Return [x, y] of the center of cell containing provided text 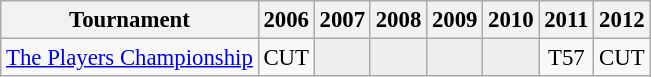
Tournament [130, 20]
2006 [286, 20]
2011 [566, 20]
T57 [566, 58]
2009 [455, 20]
2012 [622, 20]
2010 [511, 20]
The Players Championship [130, 58]
2007 [342, 20]
2008 [398, 20]
